Find where the given text appears and provide that cell's center as (X, Y) coordinate. 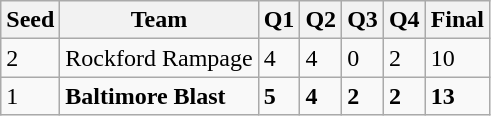
13 (457, 96)
Team (159, 20)
Final (457, 20)
Baltimore Blast (159, 96)
Seed (30, 20)
Q3 (363, 20)
0 (363, 58)
1 (30, 96)
Q2 (321, 20)
Q4 (404, 20)
Q1 (279, 20)
10 (457, 58)
Rockford Rampage (159, 58)
5 (279, 96)
